Identify which cell holds the provided text, then report its [X, Y] central coordinate. 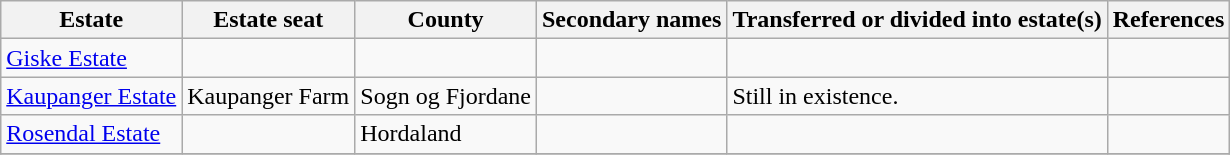
Sogn og Fjordane [446, 96]
Estate [92, 20]
Secondary names [631, 20]
Kaupanger Estate [92, 96]
Hordaland [446, 134]
Still in existence. [917, 96]
References [1168, 20]
Giske Estate [92, 58]
Kaupanger Farm [268, 96]
Transferred or divided into estate(s) [917, 20]
Estate seat [268, 20]
Rosendal Estate [92, 134]
County [446, 20]
